Provide the (X, Y) coordinate of the cell's center where the given text is located.  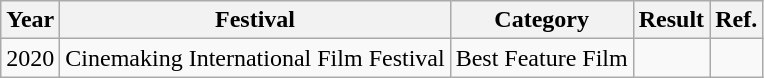
Year (30, 20)
Cinemaking International Film Festival (255, 58)
Festival (255, 20)
2020 (30, 58)
Ref. (736, 20)
Category (542, 20)
Result (671, 20)
Best Feature Film (542, 58)
